Return the (X, Y) coordinate for the center point of the cell that contains the specified text.  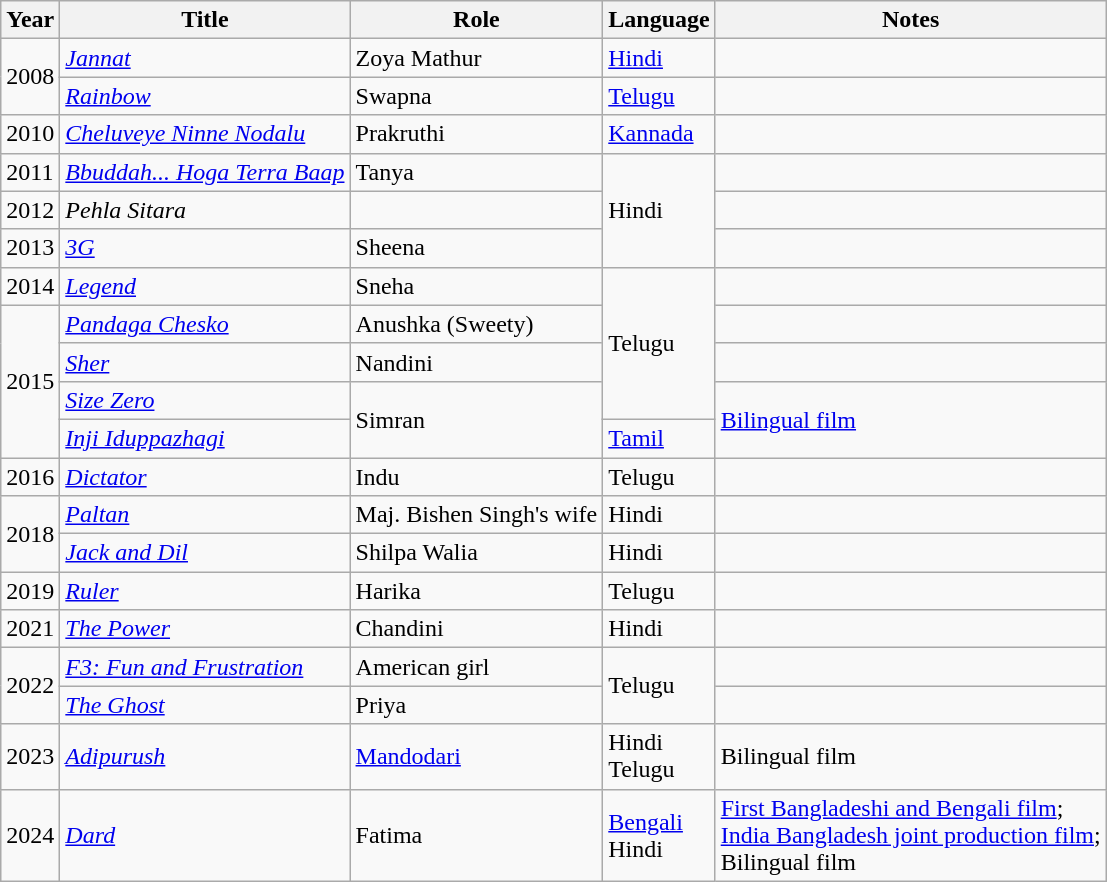
Inji Iduppazhagi (205, 438)
2013 (30, 248)
Sher (205, 362)
Jannat (205, 58)
Title (205, 20)
Simran (476, 419)
Legend (205, 286)
Nandini (476, 362)
Size Zero (205, 400)
Maj. Bishen Singh's wife (476, 515)
Jack and Dil (205, 553)
Rainbow (205, 96)
Language (659, 20)
American girl (476, 667)
Harika (476, 591)
Dictator (205, 477)
2011 (30, 172)
Ruler (205, 591)
Bbuddah... Hoga Terra Baap (205, 172)
Sneha (476, 286)
2024 (30, 835)
Year (30, 20)
2012 (30, 210)
Adipurush (205, 756)
2021 (30, 629)
2019 (30, 591)
Notes (910, 20)
Indu (476, 477)
2010 (30, 134)
2016 (30, 477)
Anushka (Sweety) (476, 324)
Tamil (659, 438)
3G (205, 248)
2023 (30, 756)
Hindi Telugu (659, 756)
Pandaga Chesko (205, 324)
2015 (30, 381)
Mandodari (476, 756)
F3: Fun and Frustration (205, 667)
Zoya Mathur (476, 58)
2008 (30, 77)
Shilpa Walia (476, 553)
Sheena (476, 248)
Swapna (476, 96)
Pehla Sitara (205, 210)
Cheluveye Ninne Nodalu (205, 134)
Dard (205, 835)
2022 (30, 686)
The Ghost (205, 705)
Role (476, 20)
Kannada (659, 134)
Fatima (476, 835)
Tanya (476, 172)
The Power (205, 629)
Chandini (476, 629)
Prakruthi (476, 134)
Paltan (205, 515)
Priya (476, 705)
BengaliHindi (659, 835)
2018 (30, 534)
First Bangladeshi and Bengali film;India Bangladesh joint production film;Bilingual film (910, 835)
2014 (30, 286)
